From the cell containing the given text, extract its center point as (X, Y) coordinate. 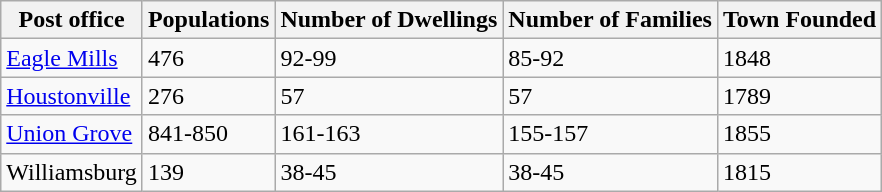
155-157 (610, 134)
161-163 (389, 134)
Post office (72, 20)
1848 (799, 58)
Number of Dwellings (389, 20)
276 (208, 96)
476 (208, 58)
Number of Families (610, 20)
92-99 (389, 58)
841-850 (208, 134)
85-92 (610, 58)
1815 (799, 172)
Populations (208, 20)
Town Founded (799, 20)
Union Grove (72, 134)
Houstonville (72, 96)
Eagle Mills (72, 58)
Williamsburg (72, 172)
1789 (799, 96)
139 (208, 172)
1855 (799, 134)
